Detect which cell encompasses the target text, then output its [X, Y] center coordinate. 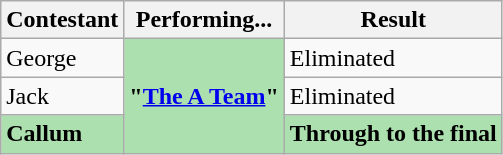
"The A Team" [204, 96]
George [62, 58]
Contestant [62, 20]
Result [393, 20]
Jack [62, 96]
Callum [62, 134]
Performing... [204, 20]
Through to the final [393, 134]
